Determine the [x, y] coordinate at the center of the cell enclosing the given text.  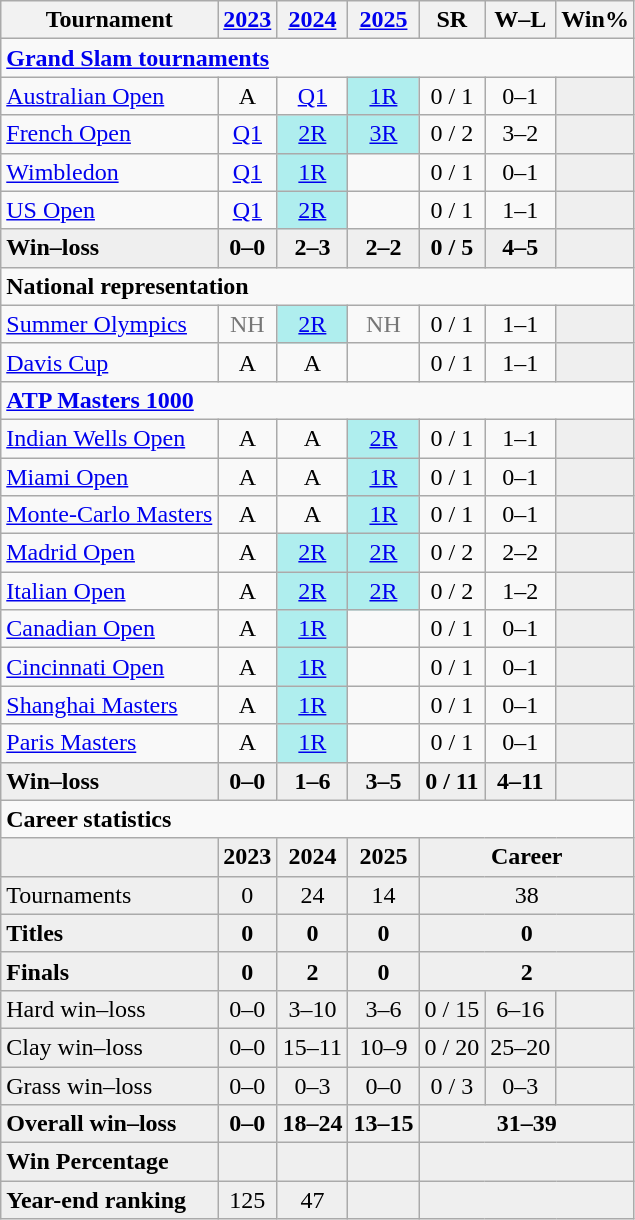
13–15 [384, 1124]
18–24 [312, 1124]
Finals [110, 971]
0 / 15 [452, 1009]
Monte-Carlo Masters [110, 515]
Wimbledon [110, 172]
24 [312, 895]
Cincinnati Open [110, 667]
125 [248, 1200]
38 [526, 895]
Paris Masters [110, 743]
15–11 [312, 1047]
2–3 [312, 248]
Canadian Open [110, 629]
Hard win–loss [110, 1009]
14 [384, 895]
SR [452, 20]
4–5 [520, 248]
25–20 [520, 1047]
0 / 5 [452, 248]
ATP Masters 1000 [318, 400]
3R [384, 134]
W–L [520, 20]
Career [526, 857]
Titles [110, 933]
3–5 [384, 781]
Overall win–loss [110, 1124]
Clay win–loss [110, 1047]
3–6 [384, 1009]
National representation [318, 286]
French Open [110, 134]
0 / 3 [452, 1085]
3–2 [520, 134]
Madrid Open [110, 553]
Year-end ranking [110, 1200]
Davis Cup [110, 362]
Tournament [110, 20]
0 / 20 [452, 1047]
Shanghai Masters [110, 705]
31–39 [526, 1124]
4–11 [520, 781]
3–10 [312, 1009]
Grand Slam tournaments [318, 58]
Indian Wells Open [110, 438]
Italian Open [110, 591]
Tournaments [110, 895]
1–2 [520, 591]
Win Percentage [110, 1162]
Grass win–loss [110, 1085]
0 / 11 [452, 781]
Summer Olympics [110, 324]
1–6 [312, 781]
Win% [596, 20]
Miami Open [110, 477]
Australian Open [110, 96]
10–9 [384, 1047]
US Open [110, 210]
6–16 [520, 1009]
Career statistics [318, 819]
47 [312, 1200]
